Output the [x, y] coordinate of the center of the cell containing the given text.  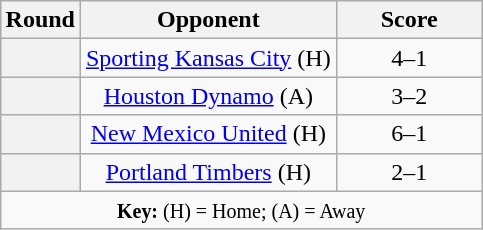
New Mexico United (H) [208, 134]
Portland Timbers (H) [208, 172]
6–1 [409, 134]
Houston Dynamo (A) [208, 96]
Round [40, 20]
2–1 [409, 172]
Opponent [208, 20]
Key: (H) = Home; (A) = Away [241, 210]
Sporting Kansas City (H) [208, 58]
4–1 [409, 58]
3–2 [409, 96]
Score [409, 20]
